Output the (X, Y) coordinate of the center of the cell containing the given text.  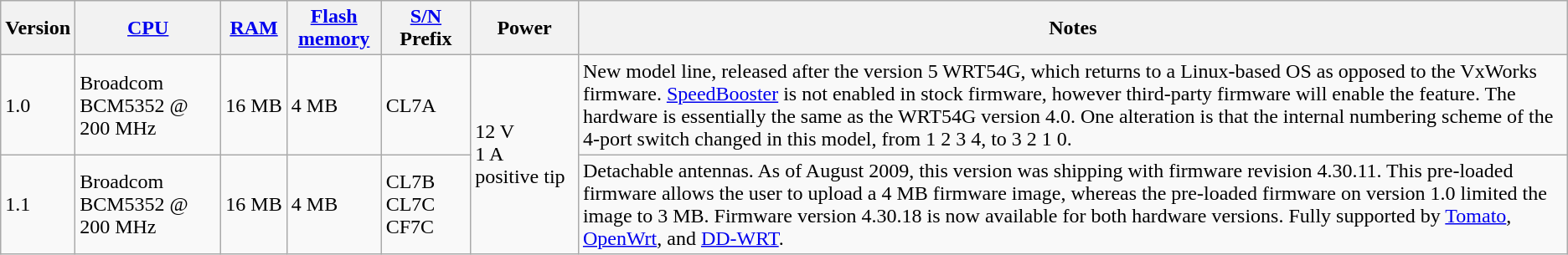
Flash memory (333, 28)
Notes (1072, 28)
Version (39, 28)
Power (524, 28)
CL7A (426, 105)
S/N Prefix (426, 28)
RAM (254, 28)
CPU (148, 28)
1.1 (39, 204)
1.0 (39, 105)
CL7B CL7C CF7C (426, 204)
12 V 1 A positive tip (524, 155)
